Output the [X, Y] coordinate of the center of the cell containing the given text.  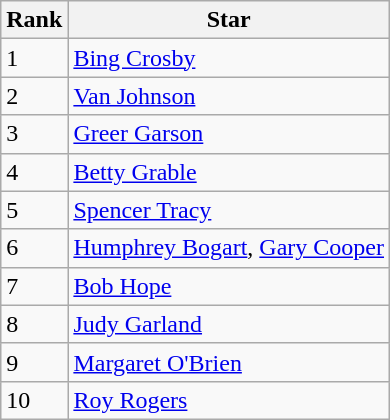
Roy Rogers [229, 400]
2 [34, 96]
Humphrey Bogart, Gary Cooper [229, 248]
Betty Grable [229, 172]
Rank [34, 20]
5 [34, 210]
Greer Garson [229, 134]
1 [34, 58]
6 [34, 248]
3 [34, 134]
Judy Garland [229, 324]
9 [34, 362]
Margaret O'Brien [229, 362]
Bob Hope [229, 286]
Bing Crosby [229, 58]
7 [34, 286]
Star [229, 20]
10 [34, 400]
8 [34, 324]
Spencer Tracy [229, 210]
Van Johnson [229, 96]
4 [34, 172]
